Locate the cell with the specified text and output its (x, y) center coordinate. 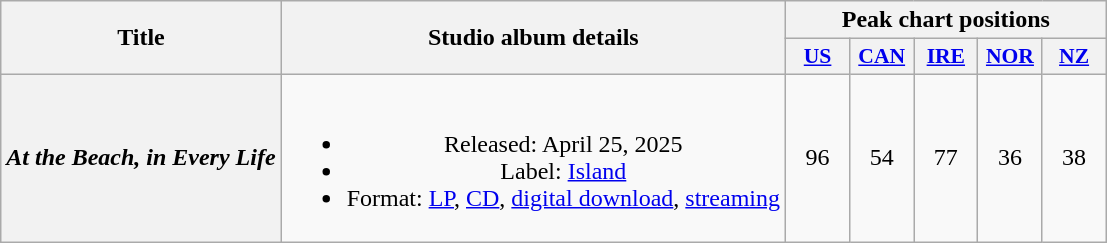
US (818, 57)
NZ (1074, 57)
CAN (882, 57)
Studio album details (533, 38)
NOR (1010, 57)
96 (818, 158)
IRE (946, 57)
Peak chart positions (946, 20)
54 (882, 158)
Title (141, 38)
Released: April 25, 2025Label: IslandFormat: LP, CD, digital download, streaming (533, 158)
77 (946, 158)
38 (1074, 158)
36 (1010, 158)
At the Beach, in Every Life (141, 158)
